Provide the (X, Y) coordinate of the cell's center where the given text is located.  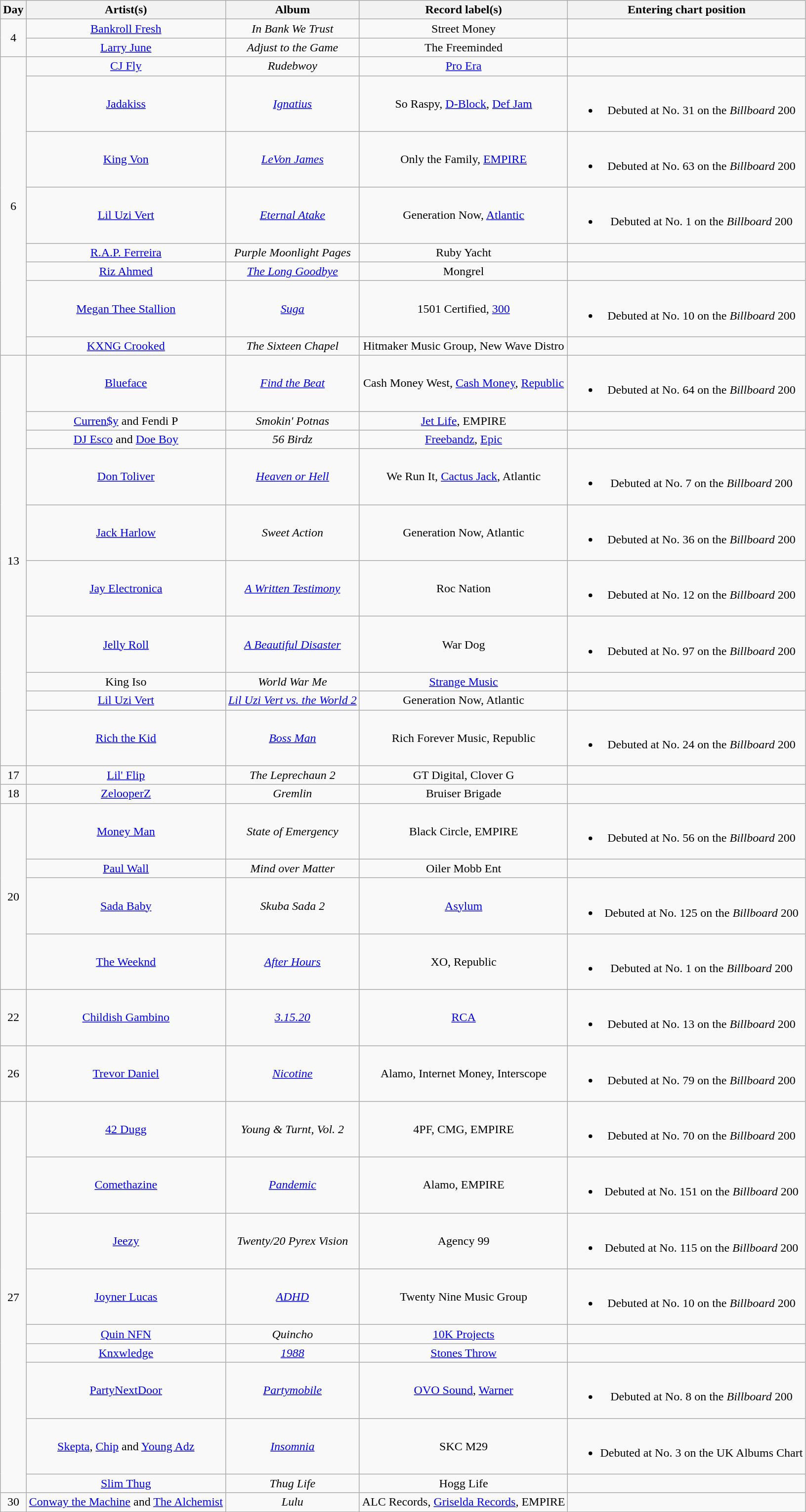
Oiler Mobb Ent (464, 868)
Agency 99 (464, 1241)
30 (13, 1502)
After Hours (293, 961)
22 (13, 1018)
Debuted at No. 8 on the Billboard 200 (687, 1390)
Black Circle, EMPIRE (464, 831)
The Sixteen Chapel (293, 346)
Ignatius (293, 104)
Purple Moonlight Pages (293, 252)
Conway the Machine and The Alchemist (126, 1502)
Cash Money West, Cash Money, Republic (464, 383)
Jelly Roll (126, 644)
Debuted at No. 13 on the Billboard 200 (687, 1018)
Boss Man (293, 738)
1501 Certified, 300 (464, 308)
Insomnia (293, 1446)
In Bank We Trust (293, 29)
Debuted at No. 64 on the Billboard 200 (687, 383)
Gremlin (293, 794)
Debuted at No. 12 on the Billboard 200 (687, 589)
ADHD (293, 1297)
The Leprechaun 2 (293, 775)
Jadakiss (126, 104)
We Run It, Cactus Jack, Atlantic (464, 477)
So Raspy, D-Block, Def Jam (464, 104)
Smokin' Potnas (293, 420)
Jack Harlow (126, 532)
Money Man (126, 831)
Debuted at No. 31 on the Billboard 200 (687, 104)
Sweet Action (293, 532)
Debuted at No. 24 on the Billboard 200 (687, 738)
Mongrel (464, 271)
Jet Life, EMPIRE (464, 420)
Rudebwoy (293, 66)
DJ Esco and Doe Boy (126, 440)
Stones Throw (464, 1353)
Debuted at No. 115 on the Billboard 200 (687, 1241)
Lil' Flip (126, 775)
ZelooperZ (126, 794)
Twenty/20 Pyrex Vision (293, 1241)
6 (13, 206)
The Freeminded (464, 47)
Quincho (293, 1334)
Skuba Sada 2 (293, 906)
Freebandz, Epic (464, 440)
Day (13, 10)
ALC Records, Griselda Records, EMPIRE (464, 1502)
Twenty Nine Music Group (464, 1297)
A Beautiful Disaster (293, 644)
Slim Thug (126, 1483)
Debuted at No. 56 on the Billboard 200 (687, 831)
PartyNextDoor (126, 1390)
OVO Sound, Warner (464, 1390)
Debuted at No. 70 on the Billboard 200 (687, 1129)
Lulu (293, 1502)
Only the Family, EMPIRE (464, 159)
RCA (464, 1018)
Larry June (126, 47)
20 (13, 896)
World War Me (293, 682)
Hitmaker Music Group, New Wave Distro (464, 346)
Debuted at No. 151 on the Billboard 200 (687, 1185)
The Weeknd (126, 961)
Asylum (464, 906)
GT Digital, Clover G (464, 775)
Paul Wall (126, 868)
Thug Life (293, 1483)
Bruiser Brigade (464, 794)
Strange Music (464, 682)
Jeezy (126, 1241)
Suga (293, 308)
Alamo, Internet Money, Interscope (464, 1073)
Debuted at No. 97 on the Billboard 200 (687, 644)
Debuted at No. 125 on the Billboard 200 (687, 906)
Street Money (464, 29)
4 (13, 38)
Knxwledge (126, 1353)
Ruby Yacht (464, 252)
42 Dugg (126, 1129)
10K Projects (464, 1334)
King Iso (126, 682)
Debuted at No. 7 on the Billboard 200 (687, 477)
Rich the Kid (126, 738)
Heaven or Hell (293, 477)
4PF, CMG, EMPIRE (464, 1129)
Alamo, EMPIRE (464, 1185)
Nicotine (293, 1073)
Record label(s) (464, 10)
56 Birdz (293, 440)
Debuted at No. 3 on the UK Albums Chart (687, 1446)
War Dog (464, 644)
Rich Forever Music, Republic (464, 738)
Bankroll Fresh (126, 29)
Entering chart position (687, 10)
Young & Turnt, Vol. 2 (293, 1129)
Pro Era (464, 66)
Lil Uzi Vert vs. the World 2 (293, 700)
CJ Fly (126, 66)
Blueface (126, 383)
Artist(s) (126, 10)
Skepta, Chip and Young Adz (126, 1446)
A Written Testimony (293, 589)
Eternal Atake (293, 215)
Riz Ahmed (126, 271)
Debuted at No. 63 on the Billboard 200 (687, 159)
Sada Baby (126, 906)
The Long Goodbye (293, 271)
26 (13, 1073)
27 (13, 1297)
Don Toliver (126, 477)
Hogg Life (464, 1483)
Jay Electronica (126, 589)
13 (13, 560)
Roc Nation (464, 589)
Album (293, 10)
State of Emergency (293, 831)
Adjust to the Game (293, 47)
Debuted at No. 36 on the Billboard 200 (687, 532)
LeVon James (293, 159)
Comethazine (126, 1185)
Debuted at No. 79 on the Billboard 200 (687, 1073)
Partymobile (293, 1390)
1988 (293, 1353)
R.A.P. Ferreira (126, 252)
XO, Republic (464, 961)
Quin NFN (126, 1334)
Joyner Lucas (126, 1297)
18 (13, 794)
Trevor Daniel (126, 1073)
3.15.20 (293, 1018)
SKC M29 (464, 1446)
KXNG Crooked (126, 346)
Pandemic (293, 1185)
Mind over Matter (293, 868)
Childish Gambino (126, 1018)
Find the Beat (293, 383)
17 (13, 775)
King Von (126, 159)
Megan Thee Stallion (126, 308)
Curren$y and Fendi P (126, 420)
